From the cell containing the given text, extract its center point as (X, Y) coordinate. 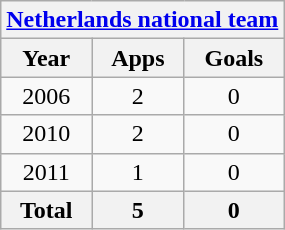
2010 (46, 134)
1 (138, 172)
2006 (46, 96)
Apps (138, 58)
Total (46, 210)
5 (138, 210)
Year (46, 58)
2011 (46, 172)
Goals (234, 58)
Netherlands national team (142, 20)
